Output the (X, Y) coordinate of the center of the cell containing the given text.  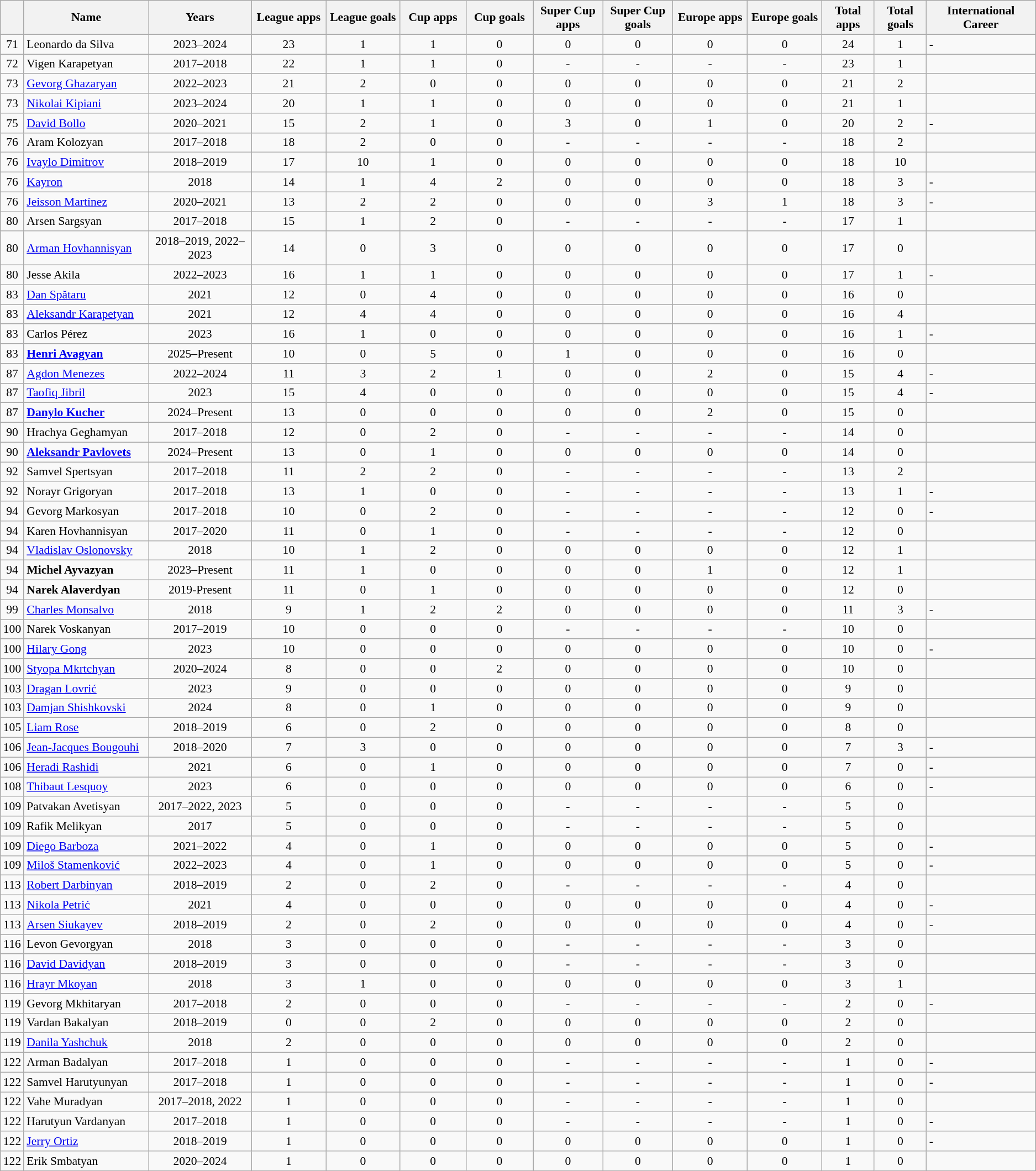
Taofiq Jibril (86, 393)
Vahe Muradyan (86, 1102)
Europe apps (711, 18)
Kayron (86, 182)
Hilary Gong (86, 649)
2022–2024 (200, 374)
Hrayr Mkoyan (86, 984)
Heradi Rashidi (86, 767)
Robert Darbinyan (86, 885)
Liam Rose (86, 728)
24 (849, 44)
Ivaylo Dimitrov (86, 162)
75 (12, 123)
International Career (981, 18)
Gevorg Mkhitaryan (86, 1004)
Danylo Kucher (86, 413)
Nikola Petrić (86, 905)
Arman Badalyan (86, 1063)
22 (288, 64)
2025–Present (200, 354)
Diego Barboza (86, 846)
Michel Ayvazyan (86, 570)
League goals (363, 18)
Arman Hovhannisyan (86, 249)
105 (12, 728)
Arsen Sargsyan (86, 222)
Gevorg Ghazaryan (86, 84)
Vigen Karapetyan (86, 64)
Samvel Spertsyan (86, 472)
108 (12, 787)
Henri Avagyan (86, 354)
League apps (288, 18)
Gevorg Markosyan (86, 511)
Leonardo da Silva (86, 44)
2017–2018, 2022 (200, 1102)
Cup goals (499, 18)
Jerry Ortiz (86, 1141)
Karen Hovhannisyan (86, 531)
Total goals (901, 18)
Levon Gevorgyan (86, 944)
Dan Spătaru (86, 295)
Miloš Stamenković (86, 865)
Danila Yashchuk (86, 1043)
2024 (200, 708)
Europe goals (785, 18)
Narek Alaverdyan (86, 590)
2023–Present (200, 570)
2017–2020 (200, 531)
2017–2022, 2023 (200, 807)
Charles Monsalvo (86, 610)
Years (200, 18)
Styopa Mkrtchyan (86, 669)
Jean-Jacques Bougouhi (86, 748)
Vardan Bakalyan (86, 1023)
Super Cup goals (638, 18)
2021–2022 (200, 846)
Super Cup apps (568, 18)
99 (12, 610)
Dragan Lovrić (86, 689)
Narek Voskanyan (86, 629)
Agdon Menezes (86, 374)
2019-Present (200, 590)
Total apps (849, 18)
Aram Kolozyan (86, 143)
Norayr Grigoryan (86, 492)
2017–2019 (200, 629)
71 (12, 44)
Patvakan Avetisyan (86, 807)
Vladislav Oslonovsky (86, 550)
2017 (200, 826)
Jeisson Martínez (86, 202)
Samvel Harutyunyan (86, 1082)
Cup apps (433, 18)
Rafik Melikyan (86, 826)
David Bollo (86, 123)
72 (12, 64)
Aleksandr Pavlovets (86, 452)
Nikolai Kipiani (86, 103)
2018–2020 (200, 748)
2018–2019, 2022–2023 (200, 249)
Thibaut Lesquoy (86, 787)
Damjan Shishkovski (86, 708)
Name (86, 18)
Arsen Siukayev (86, 925)
Jesse Akila (86, 275)
Harutyun Vardanyan (86, 1122)
David Davidyan (86, 964)
Carlos Pérez (86, 334)
Hrachya Geghamyan (86, 433)
Aleksandr Karapetyan (86, 314)
Erik Smbatyan (86, 1161)
